Detect which cell encompasses the target text, then output its (X, Y) center coordinate. 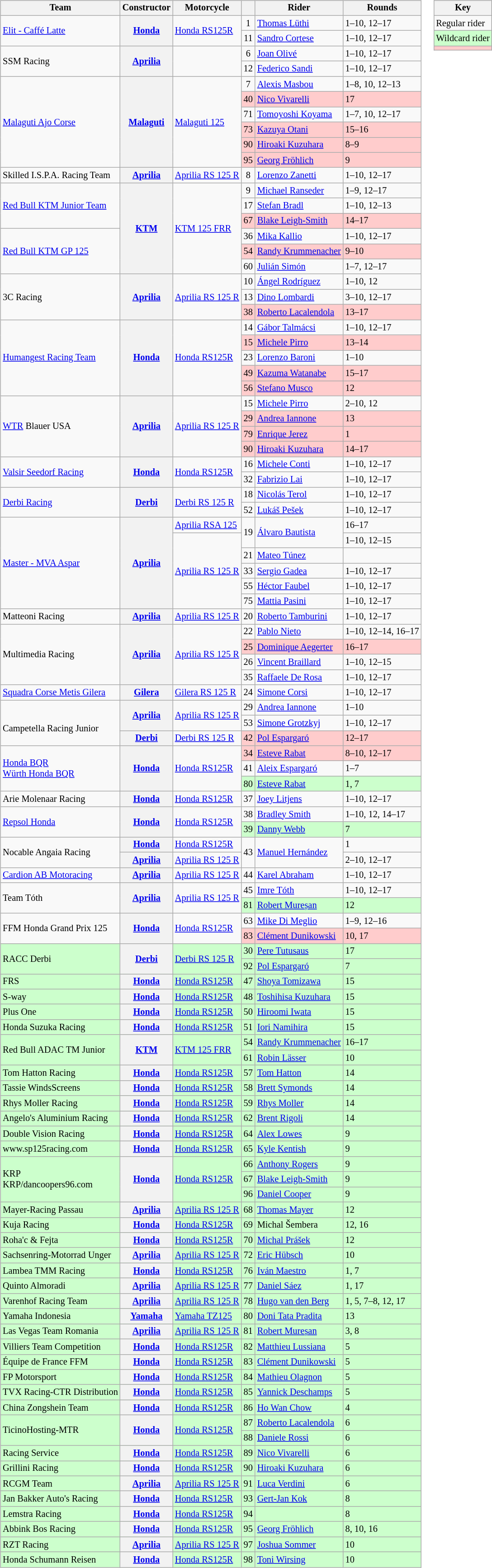
Julián Simón (299, 267)
Roha'c & Fejta (61, 1240)
10, 17 (383, 936)
Master - MVA Aspar (61, 563)
Nicolás Terol (299, 495)
Lukáš Pešek (299, 510)
89 (248, 1453)
20 (248, 617)
Bradley Smith (299, 814)
KRPKRP/dancoopers96.com (61, 1180)
Aleix Espargaró (299, 768)
12, 16 (383, 1225)
Skilled I.S.P.A. Racing Team (61, 175)
Michele Conti (299, 464)
Lambea TMM Racing (61, 1271)
Grillini Racing (61, 1469)
62 (248, 1119)
32 (248, 480)
China Zongshein Team (61, 1408)
Gert-Jan Kok (299, 1499)
Key (463, 8)
Arie Molenaar Racing (61, 799)
Joan Olivé (299, 54)
Imre Tóth (299, 890)
Dino Lombardi (299, 297)
Roberto Tamburini (299, 617)
1–9, 12–16 (383, 921)
Matteoni Racing (61, 617)
30 (248, 951)
Tomoyoshi Koyama (299, 114)
23 (248, 358)
55 (248, 586)
13–14 (383, 343)
Kyle Kentish (299, 1149)
Karel Abraham (299, 875)
59 (248, 1103)
47 (248, 982)
12–17 (383, 738)
Alex Lowes (299, 1134)
S-way (61, 997)
Jan Bakker Auto's Racing (61, 1499)
45 (248, 890)
Mathieu Olagnon (299, 1377)
Villiers Team Competition (61, 1347)
36 (248, 236)
Simone Grotzkyj (299, 723)
Red Bull ADAC TM Junior (61, 1050)
72 (248, 1255)
42 (248, 738)
78 (248, 1301)
Lorenzo Baroni (299, 358)
25 (248, 647)
Lorenzo Zanetti (299, 175)
Ho Wan Chow (299, 1408)
Joshua Sommer (299, 1544)
Mateo Túnez (299, 556)
Brent Rigoli (299, 1119)
33 (248, 571)
91 (248, 1483)
85 (248, 1392)
1–10, 12–13 (383, 206)
Stefan Bradl (299, 206)
Federico Sandi (299, 69)
Team Tóth (61, 898)
Michal Prášek (299, 1240)
Rhys Moller Racing (61, 1103)
SSM Racing (61, 61)
Shoya Tomizawa (299, 982)
Mattia Pasini (299, 601)
Tom Hatton (299, 1073)
9–10 (383, 251)
1–9, 12–17 (383, 191)
84 (248, 1377)
34 (248, 753)
Sachsenring-Motorrad Unger (61, 1255)
93 (248, 1499)
26 (248, 662)
1–10, 12 (383, 282)
Anthony Rogers (299, 1164)
35 (248, 678)
Gilera (147, 692)
15–16 (383, 130)
1–10, 12–14, 16–17 (383, 632)
Pablo Nieto (299, 632)
FFM Honda Grand Prix 125 (61, 928)
8–9 (383, 145)
Équipe de France FFM (61, 1362)
Rounds (383, 8)
Daniel Sáez (299, 1286)
Yamaha (147, 1316)
Squadra Corse Metis Gilera (61, 692)
Ángel Rodríguez (299, 282)
Yamaha TZ125 (207, 1316)
96 (248, 1195)
Varenhof Racing Team (61, 1301)
Malaguti Ajo Corse (61, 122)
Racing Service (61, 1453)
75 (248, 601)
82 (248, 1347)
Robin Lässer (299, 1058)
11 (248, 38)
70 (248, 1240)
61 (248, 1058)
Constructor (147, 8)
Pere Tutusaus (299, 951)
94 (248, 1514)
Simone Corsi (299, 692)
50 (248, 1012)
Brett Symonds (299, 1088)
Aprilia RSA 125 (207, 525)
Mike Di Meglio (299, 921)
37 (248, 799)
Dominique Aegerter (299, 647)
Mika Kallio (299, 236)
Elit - Caffé Latte (61, 31)
24 (248, 692)
Red Bull KTM Junior Team (61, 206)
Red Bull KTM GP 125 (61, 251)
71 (248, 114)
Motorcycle (207, 8)
92 (248, 966)
79 (248, 434)
88 (248, 1438)
Enrique Jerez (299, 434)
Toni Wirsing (299, 1560)
16 (248, 464)
Hugo van den Berg (299, 1301)
49 (248, 373)
87 (248, 1423)
Derbi Racing (61, 503)
86 (248, 1408)
Wildcard rider (463, 38)
58 (248, 1088)
Abbink Bos Racing (61, 1529)
TicinoHosting-MTR (61, 1430)
FRS (61, 982)
44 (248, 875)
Campetella Racing Junior (61, 723)
39 (248, 829)
18 (248, 495)
Daniele Rossi (299, 1438)
3C Racing (61, 297)
Mayer-Racing Passau (61, 1210)
97 (248, 1544)
RZT Racing (61, 1544)
www.sp125racing.com (61, 1149)
Quinto Almoradi (61, 1286)
2–10, 12 (383, 404)
Team (61, 8)
77 (248, 1286)
Tassie WindsScreens (61, 1088)
Héctor Faubel (299, 586)
Valsir Seedorf Racing (61, 472)
Yannick Deschamps (299, 1392)
Stefano Musco (299, 388)
69 (248, 1225)
15–17 (383, 373)
Álvaro Bautista (299, 532)
Repsol Honda (61, 822)
Michael Ranseder (299, 191)
3, 8 (383, 1332)
Humangest Racing Team (61, 358)
48 (248, 997)
73 (248, 130)
1–10, 12, 14–17 (383, 814)
Tom Hatton Racing (61, 1073)
Doni Tata Pradita (299, 1316)
64 (248, 1134)
13–17 (383, 312)
Thomas Mayer (299, 1210)
22 (248, 632)
2–10, 12–17 (383, 860)
Sandro Cortese (299, 38)
Malaguti 125 (207, 122)
51 (248, 1027)
Iván Maestro (299, 1271)
19 (248, 532)
Plus One (61, 1012)
Raffaele De Rosa (299, 678)
FP Motorsport (61, 1377)
Nocable Angaia Racing (61, 852)
Las Vegas Team Romania (61, 1332)
Sergio Gadea (299, 571)
53 (248, 723)
66 (248, 1164)
Michal Šembera (299, 1225)
Iori Namihira (299, 1027)
1–7 (383, 768)
RCGM Team (61, 1483)
1, 5, 7–8, 12, 17 (383, 1301)
Kuja Racing (61, 1225)
41 (248, 768)
Toshihisa Kuzuhara (299, 997)
68 (248, 1210)
56 (248, 388)
Yamaha Indonesia (61, 1316)
Malaguti (147, 122)
Lemstra Racing (61, 1514)
Angelo's Aluminium Racing (61, 1119)
4 (383, 1408)
Thomas Lüthi (299, 23)
65 (248, 1149)
1, 17 (383, 1286)
Eric Hübsch (299, 1255)
40 (248, 99)
Honda Suzuka Racing (61, 1027)
Luca Verdini (299, 1483)
52 (248, 510)
Rider (299, 8)
Fabrizio Lai (299, 480)
Cardion AB Motoracing (61, 875)
Matthieu Lussiana (299, 1347)
TVX Racing-CTR Distribution (61, 1392)
Honda Schumann Reisen (61, 1560)
RACC Derbi (61, 958)
3–10, 12–17 (383, 297)
Gilera RS 125 R (207, 692)
21 (248, 556)
Daniel Cooper (299, 1195)
63 (248, 921)
Regular rider (463, 23)
Double Vision Racing (61, 1134)
Kazuma Watanabe (299, 373)
60 (248, 267)
Manuel Hernández (299, 852)
Multimedia Racing (61, 655)
1–7, 10, 12–17 (383, 114)
Vincent Braillard (299, 662)
43 (248, 852)
Hiroomi Iwata (299, 1012)
Danny Webb (299, 829)
WTR Blauer USA (61, 427)
57 (248, 1073)
8, 10, 16 (383, 1529)
Honda BQRWürth Honda BQR (61, 768)
8–10, 12–17 (383, 753)
Joey Litjens (299, 799)
1–7, 12–17 (383, 267)
76 (248, 1271)
Alexis Masbou (299, 84)
Kazuya Otani (299, 130)
Rhys Moller (299, 1103)
98 (248, 1560)
Gábor Talmácsi (299, 327)
1–8, 10, 12–13 (383, 84)
